Provide the [X, Y] coordinate of the cell's center where the given text is located.  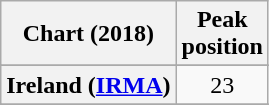
Chart (2018) [88, 34]
Peakposition [222, 34]
23 [222, 85]
Ireland (IRMA) [88, 85]
